Identify which cell holds the provided text, then report its [x, y] central coordinate. 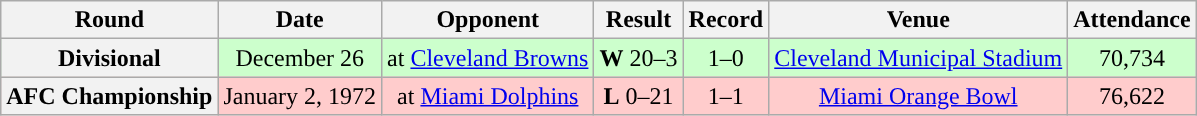
Record [726, 20]
70,734 [1132, 58]
at Cleveland Browns [488, 58]
Divisional [110, 58]
1–0 [726, 58]
Round [110, 20]
Cleveland Municipal Stadium [918, 58]
AFC Championship [110, 96]
at Miami Dolphins [488, 96]
Date [300, 20]
Venue [918, 20]
Attendance [1132, 20]
January 2, 1972 [300, 96]
Opponent [488, 20]
L 0–21 [638, 96]
Result [638, 20]
76,622 [1132, 96]
December 26 [300, 58]
Miami Orange Bowl [918, 96]
W 20–3 [638, 58]
1–1 [726, 96]
